Extract the (X, Y) coordinate from the center of the cell holding the provided text.  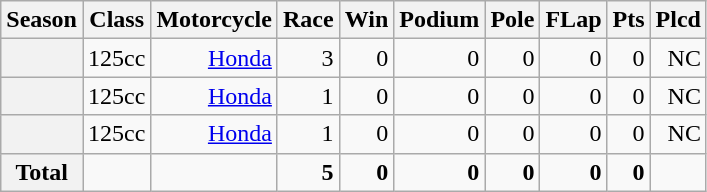
Pole (512, 20)
FLap (574, 20)
3 (308, 58)
Win (366, 20)
Pts (628, 20)
Class (116, 20)
Season (42, 20)
5 (308, 172)
Total (42, 172)
Plcd (678, 20)
Podium (440, 20)
Motorcycle (214, 20)
Race (308, 20)
